Return (x, y) of the center of cell containing provided text 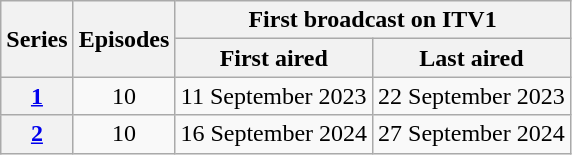
2 (37, 134)
Series (37, 39)
27 September 2024 (472, 134)
22 September 2023 (472, 96)
16 September 2024 (274, 134)
First broadcast on ITV1 (372, 20)
Last aired (472, 58)
11 September 2023 (274, 96)
1 (37, 96)
Episodes (124, 39)
First aired (274, 58)
